Identify which cell holds the provided text, then report its (x, y) central coordinate. 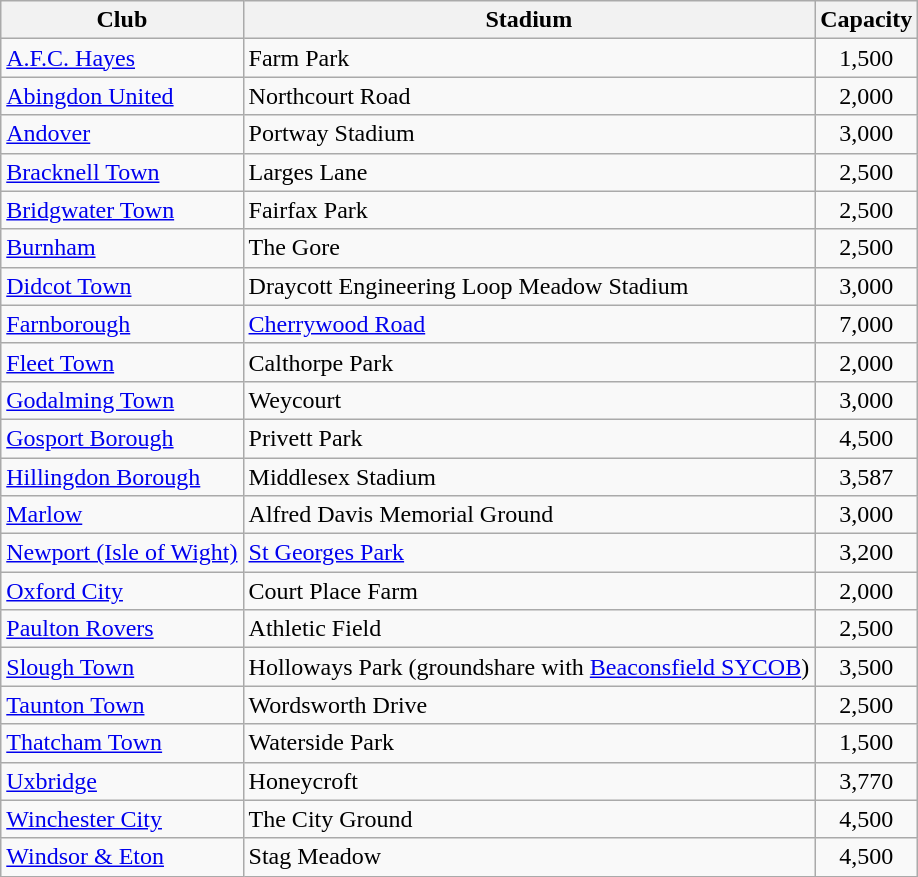
St Georges Park (529, 553)
Fairfax Park (529, 210)
Court Place Farm (529, 591)
Bracknell Town (122, 172)
Middlesex Stadium (529, 477)
Calthorpe Park (529, 362)
Winchester City (122, 819)
Northcourt Road (529, 96)
Farm Park (529, 58)
Portway Stadium (529, 134)
3,587 (866, 477)
Slough Town (122, 667)
Farnborough (122, 324)
Holloways Park (groundshare with Beaconsfield SYCOB) (529, 667)
7,000 (866, 324)
Waterside Park (529, 743)
Newport (Isle of Wight) (122, 553)
Andover (122, 134)
Stag Meadow (529, 857)
Larges Lane (529, 172)
Cherrywood Road (529, 324)
Godalming Town (122, 400)
Privett Park (529, 438)
Hillingdon Borough (122, 477)
The City Ground (529, 819)
Honeycroft (529, 781)
Gosport Borough (122, 438)
Oxford City (122, 591)
Capacity (866, 20)
Fleet Town (122, 362)
Club (122, 20)
A.F.C. Hayes (122, 58)
Uxbridge (122, 781)
Weycourt (529, 400)
Taunton Town (122, 705)
Abingdon United (122, 96)
3,500 (866, 667)
Stadium (529, 20)
Draycott Engineering Loop Meadow Stadium (529, 286)
3,770 (866, 781)
Didcot Town (122, 286)
Bridgwater Town (122, 210)
Alfred Davis Memorial Ground (529, 515)
Marlow (122, 515)
Burnham (122, 248)
Thatcham Town (122, 743)
Athletic Field (529, 629)
Wordsworth Drive (529, 705)
Windsor & Eton (122, 857)
3,200 (866, 553)
The Gore (529, 248)
Paulton Rovers (122, 629)
